Output the [x, y] coordinate of the center of the cell containing the given text.  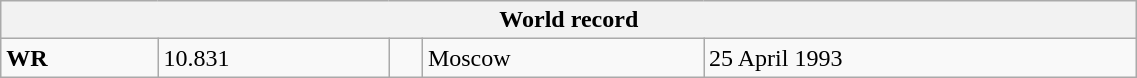
Moscow [562, 58]
10.831 [274, 58]
25 April 1993 [920, 58]
World record [569, 20]
WR [80, 58]
